Scan for the cell matching the given text and deliver its (x, y) coordinate at center. 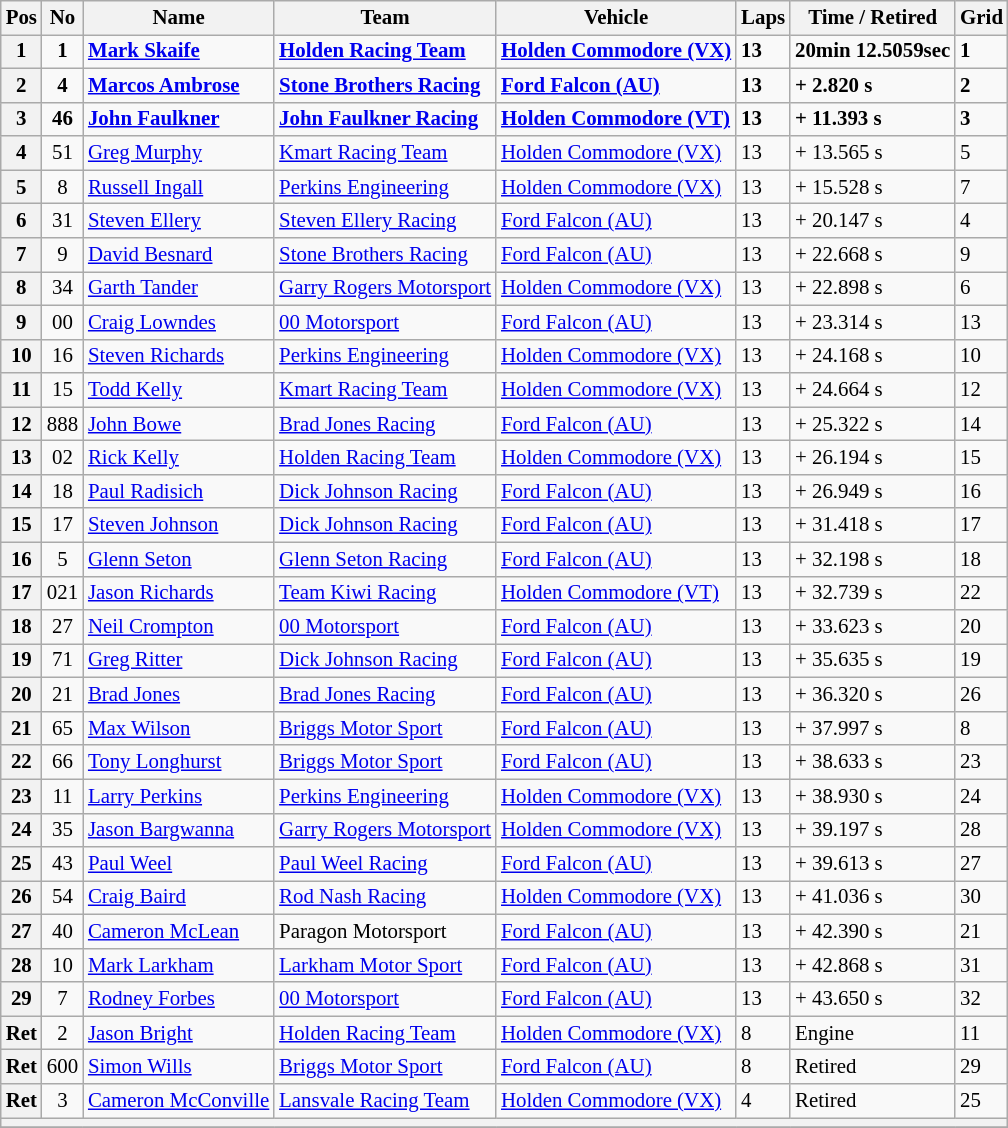
888 (62, 424)
71 (62, 661)
Engine (872, 1033)
Team Kiwi Racing (385, 593)
Mark Skaife (178, 51)
+ 37.997 s (872, 728)
+ 22.898 s (872, 288)
600 (62, 1067)
+ 32.739 s (872, 593)
+ 42.868 s (872, 965)
Neil Crompton (178, 627)
+ 41.036 s (872, 898)
Steven Ellery Racing (385, 221)
Pos (22, 18)
Laps (763, 18)
+ 26.949 s (872, 491)
David Besnard (178, 255)
+ 39.613 s (872, 864)
40 (62, 931)
+ 2.820 s (872, 85)
+ 31.418 s (872, 525)
Greg Ritter (178, 661)
No (62, 18)
021 (62, 593)
Grid (982, 18)
Steven Richards (178, 356)
+ 20.147 s (872, 221)
Rick Kelly (178, 458)
Jason Bargwanna (178, 830)
Rodney Forbes (178, 999)
Paragon Motorsport (385, 931)
Cameron McLean (178, 931)
+ 38.633 s (872, 762)
+ 22.668 s (872, 255)
30 (982, 898)
Greg Murphy (178, 153)
66 (62, 762)
+ 32.198 s (872, 559)
Rod Nash Racing (385, 898)
Max Wilson (178, 728)
Name (178, 18)
+ 24.664 s (872, 390)
00 (62, 322)
Mark Larkham (178, 965)
Paul Weel Racing (385, 864)
51 (62, 153)
Cameron McConville (178, 1101)
Garth Tander (178, 288)
Brad Jones (178, 695)
+ 11.393 s (872, 119)
Larkham Motor Sport (385, 965)
Steven Ellery (178, 221)
Glenn Seton (178, 559)
+ 33.623 s (872, 627)
Glenn Seton Racing (385, 559)
Marcos Ambrose (178, 85)
Russell Ingall (178, 187)
Tony Longhurst (178, 762)
Team (385, 18)
+ 38.930 s (872, 796)
Lansvale Racing Team (385, 1101)
+ 39.197 s (872, 830)
Craig Baird (178, 898)
43 (62, 864)
John Bowe (178, 424)
Jason Bright (178, 1033)
Todd Kelly (178, 390)
Vehicle (616, 18)
+ 13.565 s (872, 153)
+ 26.194 s (872, 458)
Jason Richards (178, 593)
65 (62, 728)
54 (62, 898)
+ 42.390 s (872, 931)
Steven Johnson (178, 525)
Larry Perkins (178, 796)
+ 35.635 s (872, 661)
20min 12.5059sec (872, 51)
+ 15.528 s (872, 187)
+ 43.650 s (872, 999)
Paul Weel (178, 864)
+ 36.320 s (872, 695)
+ 23.314 s (872, 322)
Time / Retired (872, 18)
34 (62, 288)
Craig Lowndes (178, 322)
John Faulkner Racing (385, 119)
02 (62, 458)
+ 25.322 s (872, 424)
35 (62, 830)
32 (982, 999)
Paul Radisich (178, 491)
Simon Wills (178, 1067)
46 (62, 119)
+ 24.168 s (872, 356)
John Faulkner (178, 119)
